Determine the [x, y] coordinate at the center of the cell enclosing the given text.  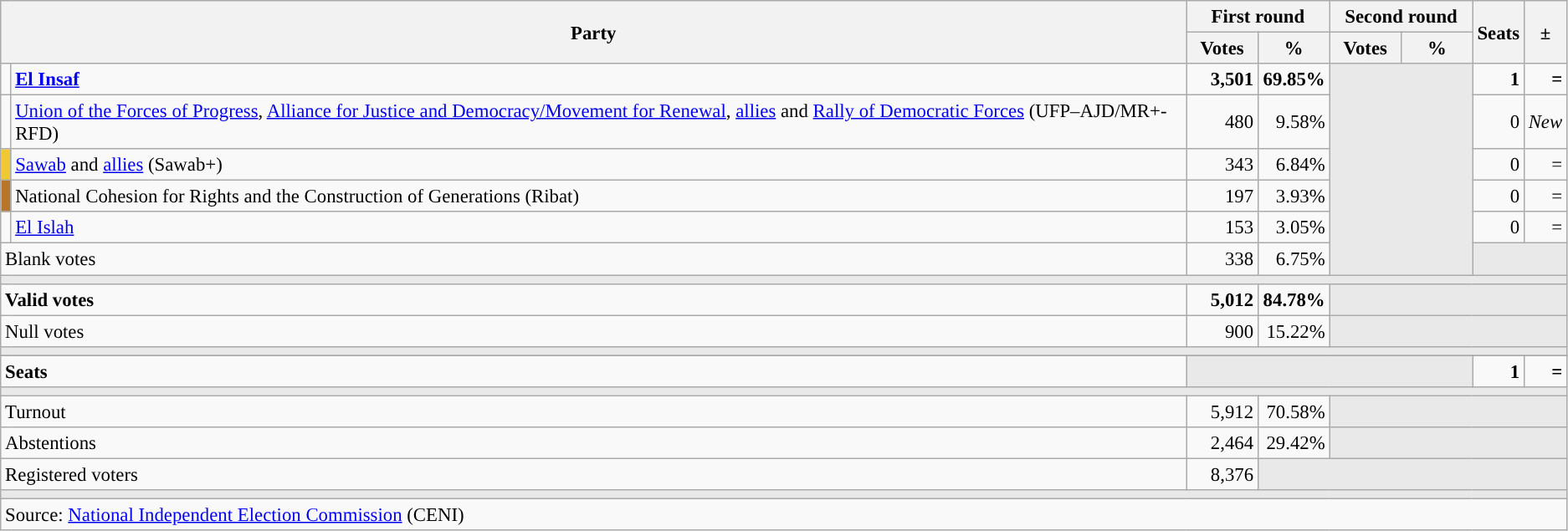
480 [1222, 122]
70.58% [1294, 411]
± [1545, 32]
15.22% [1294, 331]
El Islah [599, 228]
Null votes [594, 331]
3.05% [1294, 228]
Union of the Forces of Progress, Alliance for Justice and Democracy/Movement for Renewal, allies and Rally of Democratic Forces (UFP–AJD/MR+-RFD) [599, 122]
National Cohesion for Rights and the Construction of Generations (Ribat) [599, 197]
343 [1222, 165]
5,012 [1222, 299]
3,501 [1222, 79]
Valid votes [594, 299]
El Insaf [599, 79]
Blank votes [594, 259]
9.58% [1294, 122]
197 [1222, 197]
2,464 [1222, 443]
Sawab and allies (Sawab+) [599, 165]
338 [1222, 259]
3.93% [1294, 197]
6.84% [1294, 165]
84.78% [1294, 299]
6.75% [1294, 259]
New [1545, 122]
5,912 [1222, 411]
153 [1222, 228]
Party [594, 32]
Second round [1401, 17]
29.42% [1294, 443]
Abstentions [594, 443]
69.85% [1294, 79]
900 [1222, 331]
Turnout [594, 411]
8,376 [1222, 474]
Source: National Independent Election Commission (CENI) [784, 515]
Registered voters [594, 474]
First round [1258, 17]
